Pinpoint the cell where the given text exists, returning its [X, Y] midpoint coordinate. 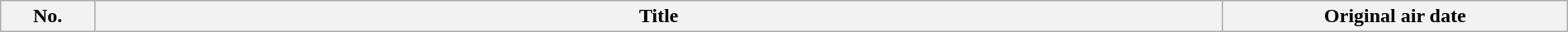
Title [658, 16]
Original air date [1394, 16]
No. [48, 16]
